Find where the given text appears and provide that cell's center as (X, Y) coordinate. 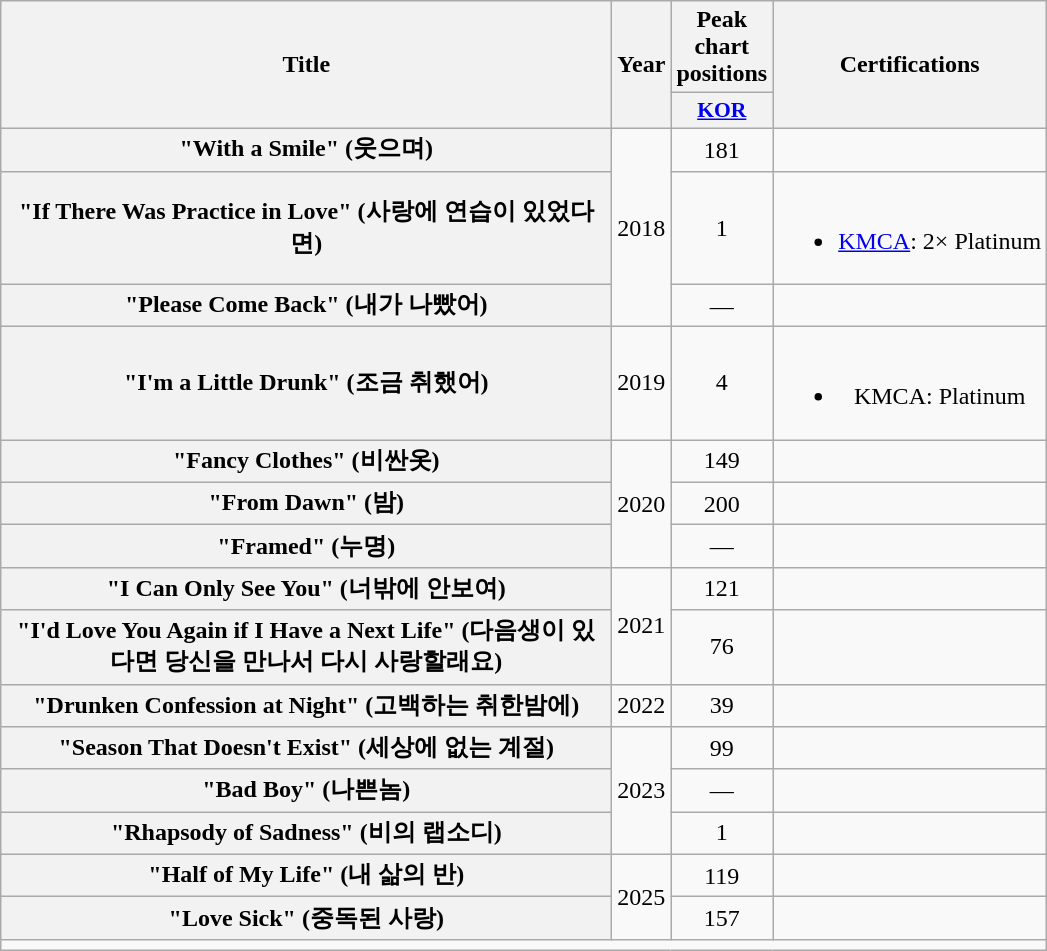
"If There Was Practice in Love" (사랑에 연습이 있었다면) (306, 228)
"With a Smile" (웃으며) (306, 150)
2019 (642, 384)
"Bad Boy" (나쁜놈) (306, 790)
"Drunken Confession at Night" (고백하는 취한밤에) (306, 706)
KMCA: 2× Platinum (910, 228)
"Season That Doesn't Exist" (세상에 없는 계절) (306, 748)
76 (722, 647)
2018 (642, 227)
2021 (642, 626)
"Half of My Life" (내 삶의 반) (306, 876)
2022 (642, 706)
"I'd Love You Again if I Have a Next Life" (다음생이 있다면 당신을 만나서 다시 사랑할래요) (306, 647)
4 (722, 384)
KOR (722, 111)
Certifications (910, 65)
2020 (642, 504)
"Rhapsody of Sadness" (비의 랩소디) (306, 834)
121 (722, 588)
39 (722, 706)
119 (722, 876)
149 (722, 462)
Title (306, 65)
181 (722, 150)
"Framed" (누명) (306, 546)
"Please Come Back" (내가 나빴어) (306, 306)
"I'm a Little Drunk" (조금 취했어) (306, 384)
157 (722, 918)
2025 (642, 896)
99 (722, 748)
200 (722, 504)
2023 (642, 791)
"Fancy Clothes" (비싼옷) (306, 462)
Peak chart positions (722, 47)
"From Dawn" (밤) (306, 504)
KMCA: Platinum (910, 384)
"I Can Only See You" (너밖에 안보여) (306, 588)
"Love Sick" (중독된 사랑) (306, 918)
Year (642, 65)
